Search for the cell housing the specified text and yield its [x, y] center coordinate. 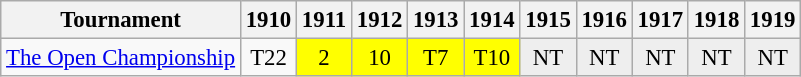
2 [324, 58]
1914 [492, 20]
1919 [773, 20]
T10 [492, 58]
1916 [604, 20]
10 [379, 58]
1917 [660, 20]
1912 [379, 20]
1915 [548, 20]
1918 [716, 20]
T22 [268, 58]
1913 [436, 20]
1911 [324, 20]
1910 [268, 20]
The Open Championship [121, 58]
Tournament [121, 20]
T7 [436, 58]
